Extract the [x, y] coordinate from the center of the cell holding the provided text.  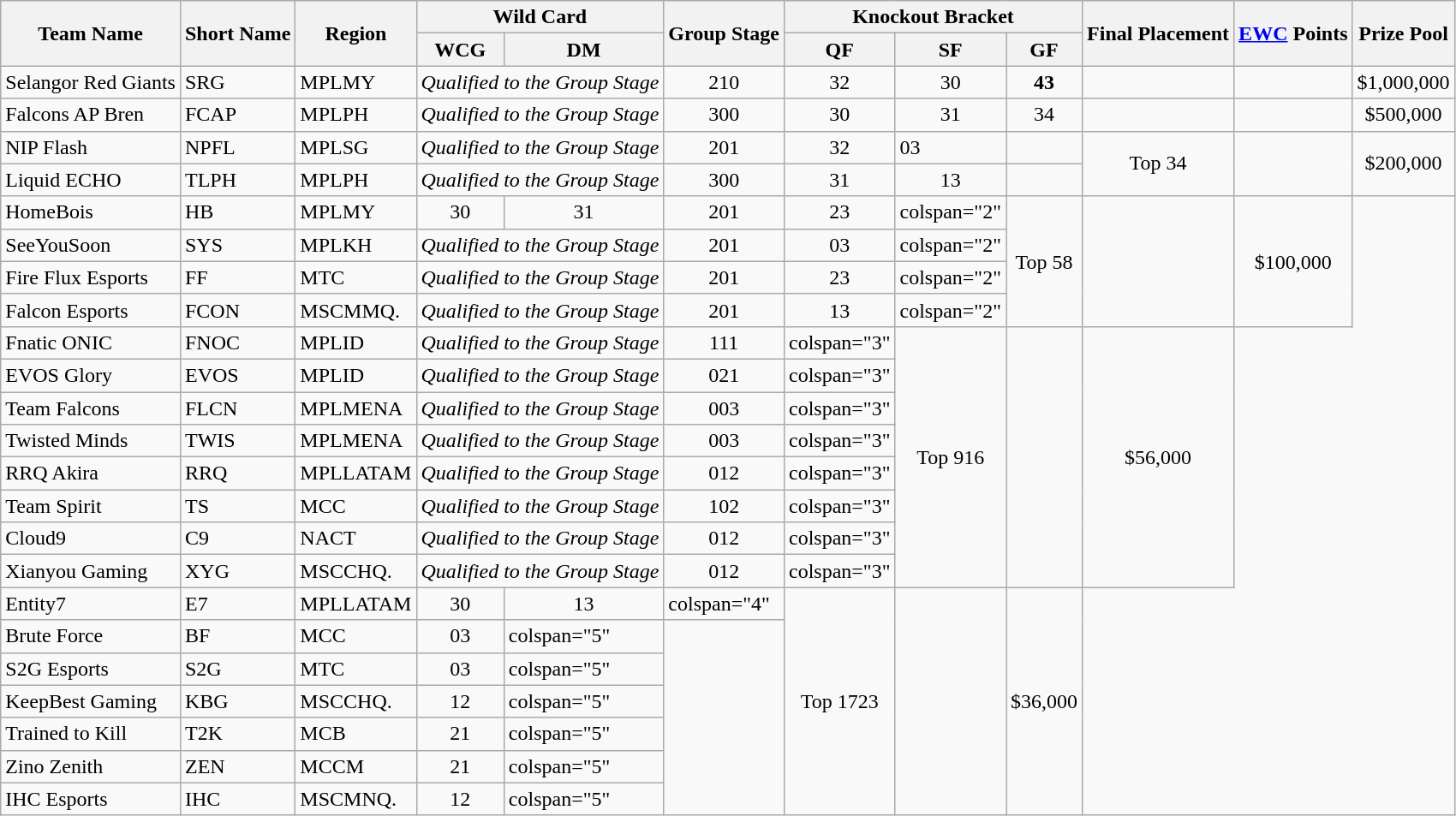
T2K [237, 734]
$1,000,000 [1403, 82]
FCAP [237, 115]
GF [1043, 50]
MCB [356, 734]
$56,000 [1158, 456]
FNOC [237, 342]
$100,000 [1293, 261]
Fnatic ONIC [91, 342]
Fire Flux Esports [91, 277]
DM [584, 50]
$36,000 [1043, 701]
TLPH [237, 180]
S2G Esports [91, 669]
IHC Esports [91, 799]
Top 58 [1043, 261]
FF [237, 277]
Trained to Kill [91, 734]
021 [725, 375]
Prize Pool [1403, 33]
MSCMMQ. [356, 310]
TWIS [237, 441]
SeeYouSoon [91, 245]
XYG [237, 571]
KeepBest Gaming [91, 701]
Falcons AP Bren [91, 115]
Entity7 [91, 604]
RRQ [237, 474]
NIP Flash [91, 147]
$200,000 [1403, 164]
FCON [237, 310]
111 [725, 342]
Selangor Red Giants [91, 82]
Region [356, 33]
SRG [237, 82]
EVOS Glory [91, 375]
Twisted Minds [91, 441]
E7 [237, 604]
NACT [356, 539]
EWC Points [1293, 33]
Team Spirit [91, 506]
Short Name [237, 33]
Group Stage [725, 33]
Cloud9 [91, 539]
Knockout Bracket [933, 17]
TS [237, 506]
$500,000 [1403, 115]
KBG [237, 701]
34 [1043, 115]
Team Falcons [91, 408]
IHC [237, 799]
Top 1723 [839, 701]
Zino Zenith [91, 766]
HB [237, 212]
SF [951, 50]
43 [1043, 82]
Xianyou Gaming [91, 571]
colspan="4" [725, 604]
S2G [237, 669]
Final Placement [1158, 33]
Team Name [91, 33]
102 [725, 506]
Brute Force [91, 636]
210 [725, 82]
Falcon Esports [91, 310]
Wild Card [540, 17]
FLCN [237, 408]
MSCMNQ. [356, 799]
BF [237, 636]
WCG [460, 50]
Liquid ECHO [91, 180]
MPLKH [356, 245]
RRQ Akira [91, 474]
ZEN [237, 766]
EVOS [237, 375]
Top 34 [1158, 164]
HomeBois [91, 212]
Top 916 [951, 456]
MPLSG [356, 147]
SYS [237, 245]
C9 [237, 539]
QF [839, 50]
NPFL [237, 147]
MCCM [356, 766]
